Capture the cell that displays the provided text and extract its [x, y] central coordinate. 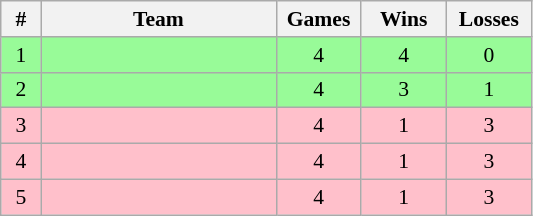
5 [21, 197]
Losses [488, 19]
Games [318, 19]
2 [21, 90]
Team [158, 19]
0 [488, 55]
Wins [404, 19]
# [21, 19]
